Scan for the cell matching the given text and deliver its (X, Y) coordinate at center. 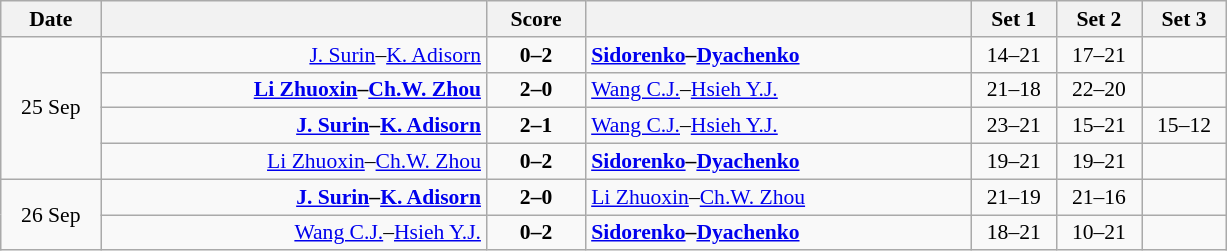
21–18 (1014, 90)
18–21 (1014, 233)
22–20 (1098, 90)
26 Sep (51, 214)
Date (51, 19)
10–21 (1098, 233)
Set 3 (1184, 19)
Set 1 (1014, 19)
15–21 (1098, 126)
2–1 (536, 126)
23–21 (1014, 126)
Set 2 (1098, 19)
21–19 (1014, 197)
15–12 (1184, 126)
14–21 (1014, 55)
17–21 (1098, 55)
25 Sep (51, 108)
21–16 (1098, 197)
Score (536, 19)
